From the cell containing the given text, extract its center point as [x, y] coordinate. 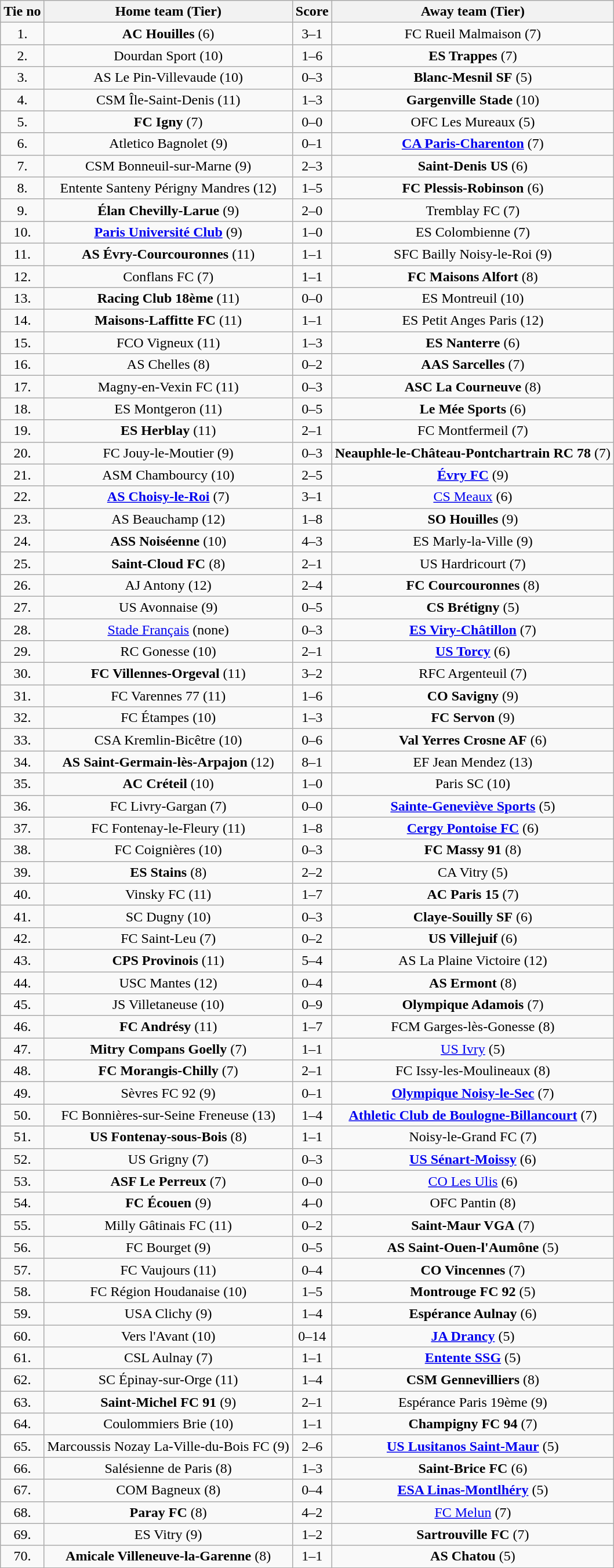
SC Épinay-sur-Orge (11) [168, 1380]
Évry FC (9) [473, 475]
2–4 [312, 585]
51. [22, 1137]
Paris SC (10) [473, 784]
FC Livry-Gargan (7) [168, 806]
AS Beauchamp (12) [168, 519]
22. [22, 497]
45. [22, 1005]
FC Igny (7) [168, 122]
32. [22, 718]
FC Bonnières-sur-Seine Freneuse (13) [168, 1115]
58. [22, 1291]
Coulommiers Brie (10) [168, 1424]
ASC La Courneuve (8) [473, 387]
ASF Le Perreux (7) [168, 1181]
RC Gonesse (10) [168, 652]
4. [22, 100]
ES Colombienne (7) [473, 232]
8. [22, 188]
USA Clichy (9) [168, 1313]
4–3 [312, 541]
SC Dugny (10) [168, 916]
9. [22, 210]
24. [22, 541]
ASM Chambourcy (10) [168, 475]
Entente SSG (5) [473, 1358]
CSL Aulnay (7) [168, 1358]
0–9 [312, 1005]
AS La Plaine Victoire (12) [473, 960]
JS Villetaneuse (10) [168, 1005]
8–1 [312, 762]
Vinsky FC (11) [168, 894]
FC Andrésy (11) [168, 1027]
64. [22, 1424]
USC Mantes (12) [168, 983]
CA Vitry (5) [473, 872]
SFC Bailly Noisy-le-Roi (9) [473, 254]
17. [22, 387]
23. [22, 519]
Racing Club 18ème (11) [168, 299]
FC Plessis-Robinson (6) [473, 188]
FC Région Houdanaise (10) [168, 1291]
AS Évry-Courcouronnes (11) [168, 254]
0–6 [312, 740]
Cergy Pontoise FC (6) [473, 828]
Olympique Noisy-le-Sec (7) [473, 1093]
1–2 [312, 1534]
ASS Noiséenne (10) [168, 541]
10. [22, 232]
Home team (Tier) [168, 12]
AS Chelles (8) [168, 365]
39. [22, 872]
66. [22, 1468]
42. [22, 938]
Milly Gâtinais FC (11) [168, 1225]
5–4 [312, 960]
FC Rueil Malmaison (7) [473, 34]
6. [22, 144]
2–2 [312, 872]
Val Yerres Crosne AF (6) [473, 740]
ESA Linas-Montlhéry (5) [473, 1490]
AS Ermont (8) [473, 983]
OFC Pantin (8) [473, 1203]
Maisons-Laffitte FC (11) [168, 321]
16. [22, 365]
FC Saint-Leu (7) [168, 938]
Neauphle-le-Château-Pontchartrain RC 78 (7) [473, 453]
Conflans FC (7) [168, 277]
60. [22, 1335]
Atletico Bagnolet (9) [168, 144]
20. [22, 453]
12. [22, 277]
Espérance Aulnay (6) [473, 1313]
55. [22, 1225]
ES Montgeron (11) [168, 409]
54. [22, 1203]
CSM Bonneuil-sur-Marne (9) [168, 166]
CS Meaux (6) [473, 497]
25. [22, 563]
69. [22, 1534]
FC Vaujours (11) [168, 1269]
62. [22, 1380]
Olympique Adamois (7) [473, 1005]
FC Massy 91 (8) [473, 850]
AC Créteil (10) [168, 784]
FC Varennes 77 (11) [168, 696]
US Avonnaise (9) [168, 607]
US Fontenay-sous-Bois (8) [168, 1137]
CO Vincennes (7) [473, 1269]
7. [22, 166]
30. [22, 674]
CS Brétigny (5) [473, 607]
US Sénart-Moissy (6) [473, 1159]
Sèvres FC 92 (9) [168, 1093]
2–0 [312, 210]
ES Montreuil (10) [473, 299]
15. [22, 343]
18. [22, 409]
CA Paris-Charenton (7) [473, 144]
Sainte-Geneviève Sports (5) [473, 806]
FC Écouen (9) [168, 1203]
65. [22, 1446]
SO Houilles (9) [473, 519]
57. [22, 1269]
CO Les Ulis (6) [473, 1181]
Saint-Brice FC (6) [473, 1468]
CSM Gennevilliers (8) [473, 1380]
Champigny FC 94 (7) [473, 1424]
ES Viry-Châtillon (7) [473, 629]
47. [22, 1049]
FC Jouy-le-Moutier (9) [168, 453]
49. [22, 1093]
ES Marly-la-Ville (9) [473, 541]
FC Montfermeil (7) [473, 431]
COM Bagneux (8) [168, 1490]
Paray FC (8) [168, 1512]
Athletic Club de Boulogne-Billancourt (7) [473, 1115]
Saint-Michel FC 91 (9) [168, 1402]
ES Stains (8) [168, 872]
AS Chatou (5) [473, 1556]
FC Maisons Alfort (8) [473, 277]
40. [22, 894]
Salésienne de Paris (8) [168, 1468]
33. [22, 740]
1. [22, 34]
41. [22, 916]
31. [22, 696]
63. [22, 1402]
Élan Chevilly-Larue (9) [168, 210]
Vers l'Avant (10) [168, 1335]
61. [22, 1358]
Tie no [22, 12]
36. [22, 806]
4–0 [312, 1203]
2–3 [312, 166]
FCO Vigneux (11) [168, 343]
44. [22, 983]
14. [22, 321]
JA Drancy (5) [473, 1335]
53. [22, 1181]
AAS Sarcelles (7) [473, 365]
Claye-Souilly SF (6) [473, 916]
70. [22, 1556]
5. [22, 122]
38. [22, 850]
AS Saint-Germain-lès-Arpajon (12) [168, 762]
ES Trappes (7) [473, 56]
68. [22, 1512]
27. [22, 607]
FC Morangis-Chilly (7) [168, 1071]
US Ivry (5) [473, 1049]
FC Servon (9) [473, 718]
2–6 [312, 1446]
US Torcy (6) [473, 652]
Espérance Paris 19ème (9) [473, 1402]
28. [22, 629]
FC Melun (7) [473, 1512]
FC Coignières (10) [168, 850]
Saint-Cloud FC (8) [168, 563]
Montrouge FC 92 (5) [473, 1291]
Noisy-le-Grand FC (7) [473, 1137]
FC Bourget (9) [168, 1247]
37. [22, 828]
ES Petit Anges Paris (12) [473, 321]
34. [22, 762]
46. [22, 1027]
CO Savigny (9) [473, 696]
Sartrouville FC (7) [473, 1534]
ES Vitry (9) [168, 1534]
AS Choisy-le-Roi (7) [168, 497]
US Hardricourt (7) [473, 563]
0–14 [312, 1335]
ES Nanterre (6) [473, 343]
FCM Garges-lès-Gonesse (8) [473, 1027]
Away team (Tier) [473, 12]
AC Houilles (6) [168, 34]
US Lusitanos Saint-Maur (5) [473, 1446]
Tremblay FC (7) [473, 210]
FC Courcouronnes (8) [473, 585]
26. [22, 585]
Stade Français (none) [168, 629]
2–5 [312, 475]
AC Paris 15 (7) [473, 894]
13. [22, 299]
Blanc-Mesnil SF (5) [473, 78]
50. [22, 1115]
OFC Les Mureaux (5) [473, 122]
FC Fontenay-le-Fleury (11) [168, 828]
4–2 [312, 1512]
US Villejuif (6) [473, 938]
Saint-Denis US (6) [473, 166]
AS Le Pin-Villevaude (10) [168, 78]
3–2 [312, 674]
35. [22, 784]
Gargenville Stade (10) [473, 100]
RFC Argenteuil (7) [473, 674]
Score [312, 12]
Dourdan Sport (10) [168, 56]
Entente Santeny Périgny Mandres (12) [168, 188]
43. [22, 960]
AS Saint-Ouen-l'Aumône (5) [473, 1247]
Mitry Compans Goelly (7) [168, 1049]
48. [22, 1071]
CPS Provinois (11) [168, 960]
21. [22, 475]
59. [22, 1313]
11. [22, 254]
CSA Kremlin-Bicêtre (10) [168, 740]
FC Villennes-Orgeval (11) [168, 674]
29. [22, 652]
EF Jean Mendez (13) [473, 762]
US Grigny (7) [168, 1159]
ES Herblay (11) [168, 431]
Amicale Villeneuve-la-Garenne (8) [168, 1556]
19. [22, 431]
CSM Île-Saint-Denis (11) [168, 100]
2. [22, 56]
3. [22, 78]
Paris Université Club (9) [168, 232]
67. [22, 1490]
56. [22, 1247]
Saint-Maur VGA (7) [473, 1225]
52. [22, 1159]
FC Étampes (10) [168, 718]
Le Mée Sports (6) [473, 409]
Marcoussis Nozay La-Ville-du-Bois FC (9) [168, 1446]
Magny-en-Vexin FC (11) [168, 387]
FC Issy-les-Moulineaux (8) [473, 1071]
AJ Antony (12) [168, 585]
